From the cell containing the given text, extract its center point as [X, Y] coordinate. 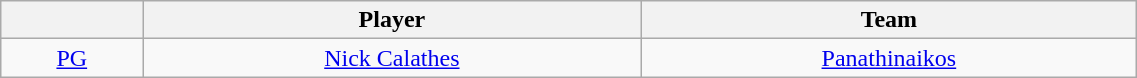
Panathinaikos [889, 58]
Player [392, 20]
Team [889, 20]
Nick Calathes [392, 58]
PG [72, 58]
